Return the (X, Y) coordinate for the center point of the cell that contains the specified text.  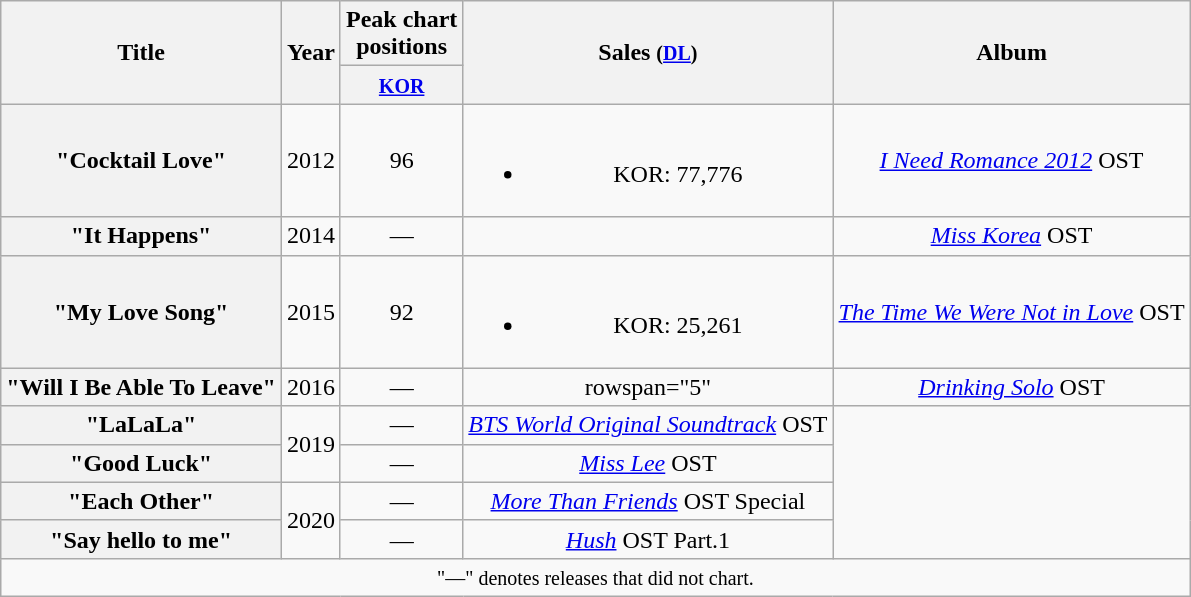
2020 (310, 520)
"Cocktail Love" (142, 160)
"Good Luck" (142, 463)
KOR (401, 85)
I Need Romance 2012 OST (1012, 160)
96 (401, 160)
"It Happens" (142, 236)
KOR: 25,261 (648, 312)
KOR: 77,776 (648, 160)
Peak chart positions (401, 34)
Sales (DL) (648, 52)
Title (142, 52)
Album (1012, 52)
2015 (310, 312)
2014 (310, 236)
Hush OST Part.1 (648, 539)
The Time We Were Not in Love OST (1012, 312)
"My Love Song" (142, 312)
"Say hello to me" (142, 539)
"LaLaLa" (142, 425)
Drinking Solo OST (1012, 387)
BTS World Original Soundtrack OST (648, 425)
Miss Lee OST (648, 463)
"Each Other" (142, 501)
Year (310, 52)
2019 (310, 444)
2012 (310, 160)
92 (401, 312)
"Will I Be Able To Leave" (142, 387)
Miss Korea OST (1012, 236)
"—" denotes releases that did not chart. (596, 577)
2016 (310, 387)
More Than Friends OST Special (648, 501)
rowspan="5" (648, 387)
